Capture the cell that displays the provided text and extract its (x, y) central coordinate. 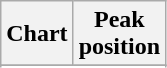
Peakposition (119, 34)
Chart (37, 34)
